Return [X, Y] of the center of cell containing provided text 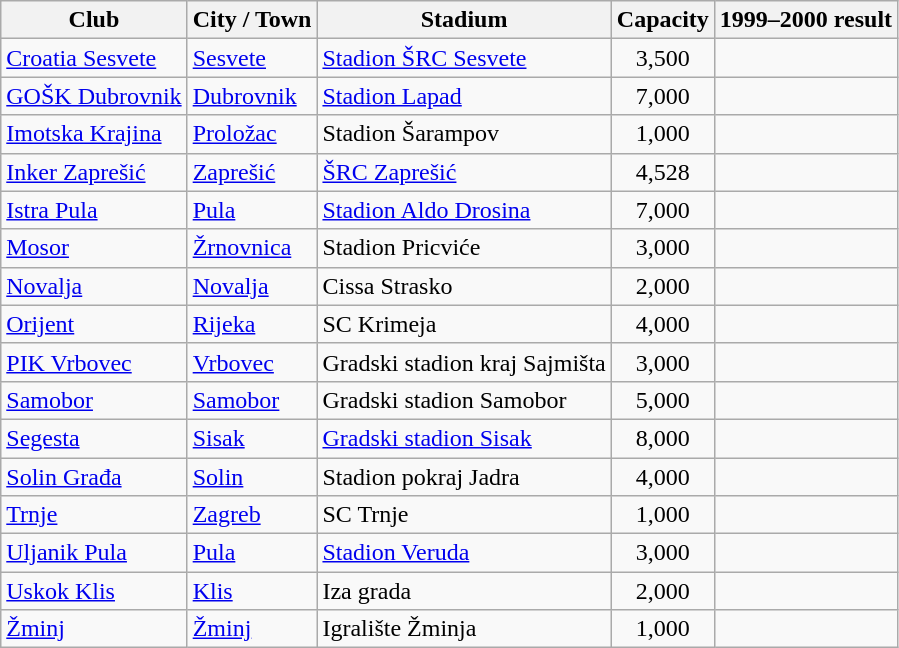
Dubrovnik [252, 96]
Cissa Strasko [464, 286]
Solin [252, 477]
8,000 [662, 438]
Žrnovnica [252, 248]
Stadion ŠRC Sesvete [464, 58]
Imotska Krajina [94, 134]
Orijent [94, 324]
Klis [252, 591]
Stadion Veruda [464, 553]
Capacity [662, 20]
Inker Zaprešić [94, 172]
Stadion Šarampov [464, 134]
5,000 [662, 400]
Club [94, 20]
SC Trnje [464, 515]
Proložac [252, 134]
Zagreb [252, 515]
Sisak [252, 438]
Gradski stadion Sisak [464, 438]
Vrbovec [252, 362]
Iza grada [464, 591]
Solin Građa [94, 477]
Trnje [94, 515]
3,500 [662, 58]
City / Town [252, 20]
Gradski stadion kraj Sajmišta [464, 362]
Uljanik Pula [94, 553]
GOŠK Dubrovnik [94, 96]
Stadion pokraj Jadra [464, 477]
ŠRC Zaprešić [464, 172]
Istra Pula [94, 210]
1999–2000 result [806, 20]
PIK Vrbovec [94, 362]
Stadion Pricviće [464, 248]
Croatia Sesvete [94, 58]
Stadion Lapad [464, 96]
Gradski stadion Samobor [464, 400]
4,528 [662, 172]
Zaprešić [252, 172]
SC Krimeja [464, 324]
Igralište Žminja [464, 629]
Uskok Klis [94, 591]
Sesvete [252, 58]
Mosor [94, 248]
Stadium [464, 20]
Stadion Aldo Drosina [464, 210]
Segesta [94, 438]
Rijeka [252, 324]
